Provide the [x, y] coordinate of the cell's center where the given text is located.  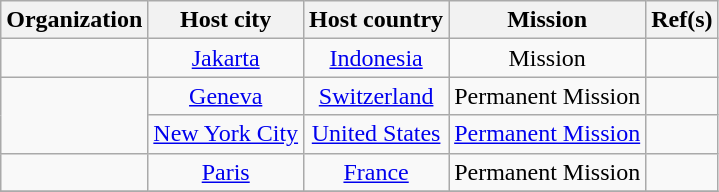
Organization [74, 20]
Jakarta [226, 58]
France [376, 172]
Paris [226, 172]
United States [376, 134]
Host country [376, 20]
Ref(s) [682, 20]
Geneva [226, 96]
Switzerland [376, 96]
Host city [226, 20]
New York City [226, 134]
Indonesia [376, 58]
